Search for the cell housing the specified text and yield its [X, Y] center coordinate. 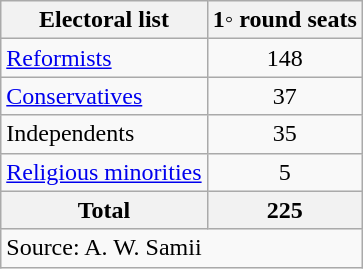
35 [284, 134]
225 [284, 210]
Conservatives [104, 96]
37 [284, 96]
Independents [104, 134]
Total [104, 210]
Source: A. W. Samii [182, 248]
5 [284, 172]
Reformists [104, 58]
1◦ round seats [284, 20]
Religious minorities [104, 172]
Electoral list [104, 20]
148 [284, 58]
